Detect which cell encompasses the target text, then output its [X, Y] center coordinate. 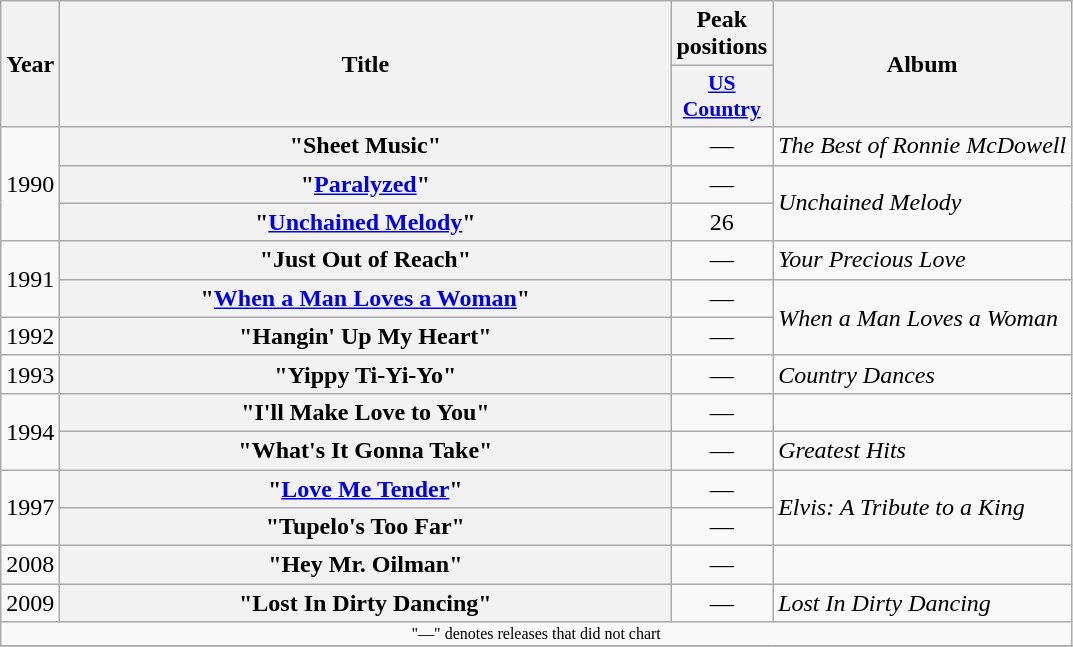
"Yippy Ti-Yi-Yo" [366, 374]
Year [30, 64]
1993 [30, 374]
1992 [30, 336]
Peakpositions [722, 34]
1990 [30, 184]
26 [722, 222]
The Best of Ronnie McDowell [922, 146]
Your Precious Love [922, 260]
Greatest Hits [922, 450]
2008 [30, 565]
Lost In Dirty Dancing [922, 603]
"Just Out of Reach" [366, 260]
Album [922, 64]
"I'll Make Love to You" [366, 412]
2009 [30, 603]
Title [366, 64]
1991 [30, 279]
"Unchained Melody" [366, 222]
Country Dances [922, 374]
"When a Man Loves a Woman" [366, 298]
1997 [30, 508]
"Hangin' Up My Heart" [366, 336]
Unchained Melody [922, 203]
"Love Me Tender" [366, 489]
"Tupelo's Too Far" [366, 527]
Elvis: A Tribute to a King [922, 508]
"What's It Gonna Take" [366, 450]
"Sheet Music" [366, 146]
"—" denotes releases that did not chart [536, 634]
1994 [30, 431]
US Country [722, 96]
"Paralyzed" [366, 184]
"Hey Mr. Oilman" [366, 565]
"Lost In Dirty Dancing" [366, 603]
When a Man Loves a Woman [922, 317]
